Pinpoint the cell where the given text exists, returning its [X, Y] midpoint coordinate. 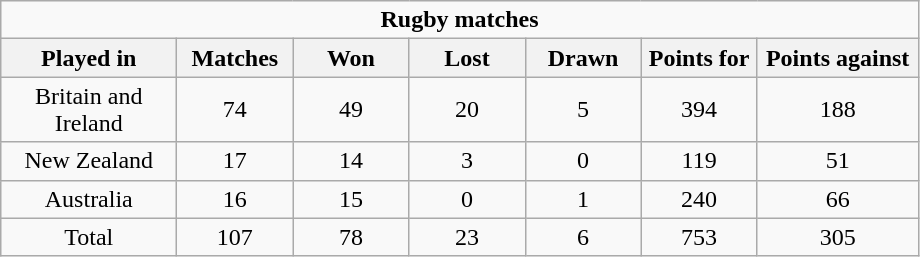
188 [838, 110]
51 [838, 161]
107 [235, 237]
3 [467, 161]
Total [89, 237]
49 [351, 110]
6 [583, 237]
66 [838, 199]
Lost [467, 58]
1 [583, 199]
New Zealand [89, 161]
Matches [235, 58]
74 [235, 110]
Points against [838, 58]
Australia [89, 199]
394 [699, 110]
20 [467, 110]
Britain and Ireland [89, 110]
15 [351, 199]
Points for [699, 58]
Played in [89, 58]
305 [838, 237]
78 [351, 237]
Rugby matches [460, 20]
17 [235, 161]
Drawn [583, 58]
753 [699, 237]
14 [351, 161]
Won [351, 58]
5 [583, 110]
240 [699, 199]
16 [235, 199]
119 [699, 161]
23 [467, 237]
